Find where the given text appears and provide that cell's center as (x, y) coordinate. 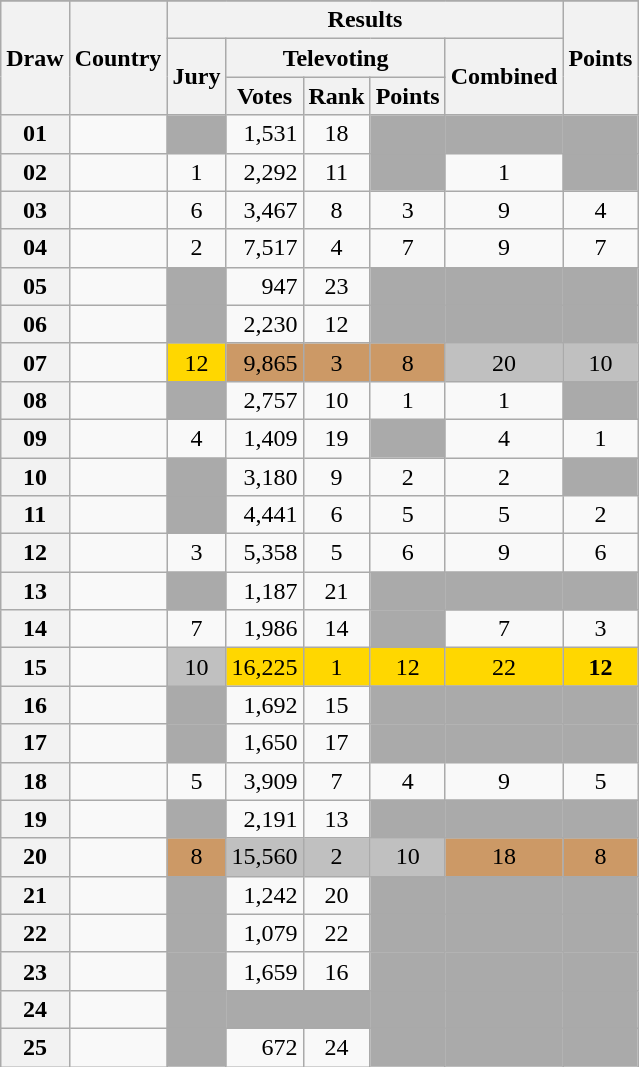
Televoting (336, 58)
06 (35, 324)
Combined (504, 77)
08 (35, 400)
07 (35, 362)
01 (35, 134)
Draw (35, 58)
947 (264, 286)
03 (35, 210)
Country (118, 58)
1,692 (264, 705)
1,531 (264, 134)
05 (35, 286)
9,865 (264, 362)
5,358 (264, 553)
1,409 (264, 438)
4,441 (264, 515)
2,230 (264, 324)
Votes (264, 96)
2,757 (264, 400)
Results (365, 20)
25 (35, 1047)
3,909 (264, 781)
1,242 (264, 895)
1,650 (264, 743)
15,560 (264, 857)
04 (35, 248)
1,079 (264, 933)
02 (35, 172)
1,986 (264, 629)
1,187 (264, 591)
09 (35, 438)
Rank (336, 96)
2,191 (264, 819)
16,225 (264, 667)
672 (264, 1047)
Jury (196, 77)
7,517 (264, 248)
1,659 (264, 971)
3,180 (264, 477)
2,292 (264, 172)
3,467 (264, 210)
